Detect which cell encompasses the target text, then output its [x, y] center coordinate. 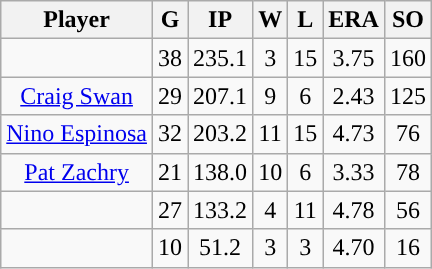
ERA [354, 20]
3.33 [354, 172]
16 [408, 248]
51.2 [220, 248]
2.43 [354, 96]
21 [170, 172]
Nino Espinosa [77, 134]
76 [408, 134]
9 [270, 96]
32 [170, 134]
3.75 [354, 58]
207.1 [220, 96]
Player [77, 20]
203.2 [220, 134]
Pat Zachry [77, 172]
W [270, 20]
Craig Swan [77, 96]
125 [408, 96]
G [170, 20]
27 [170, 210]
160 [408, 58]
56 [408, 210]
4.78 [354, 210]
SO [408, 20]
4.70 [354, 248]
29 [170, 96]
138.0 [220, 172]
235.1 [220, 58]
L [306, 20]
78 [408, 172]
38 [170, 58]
IP [220, 20]
4.73 [354, 134]
4 [270, 210]
133.2 [220, 210]
